Output the (x, y) coordinate of the center of the cell containing the given text.  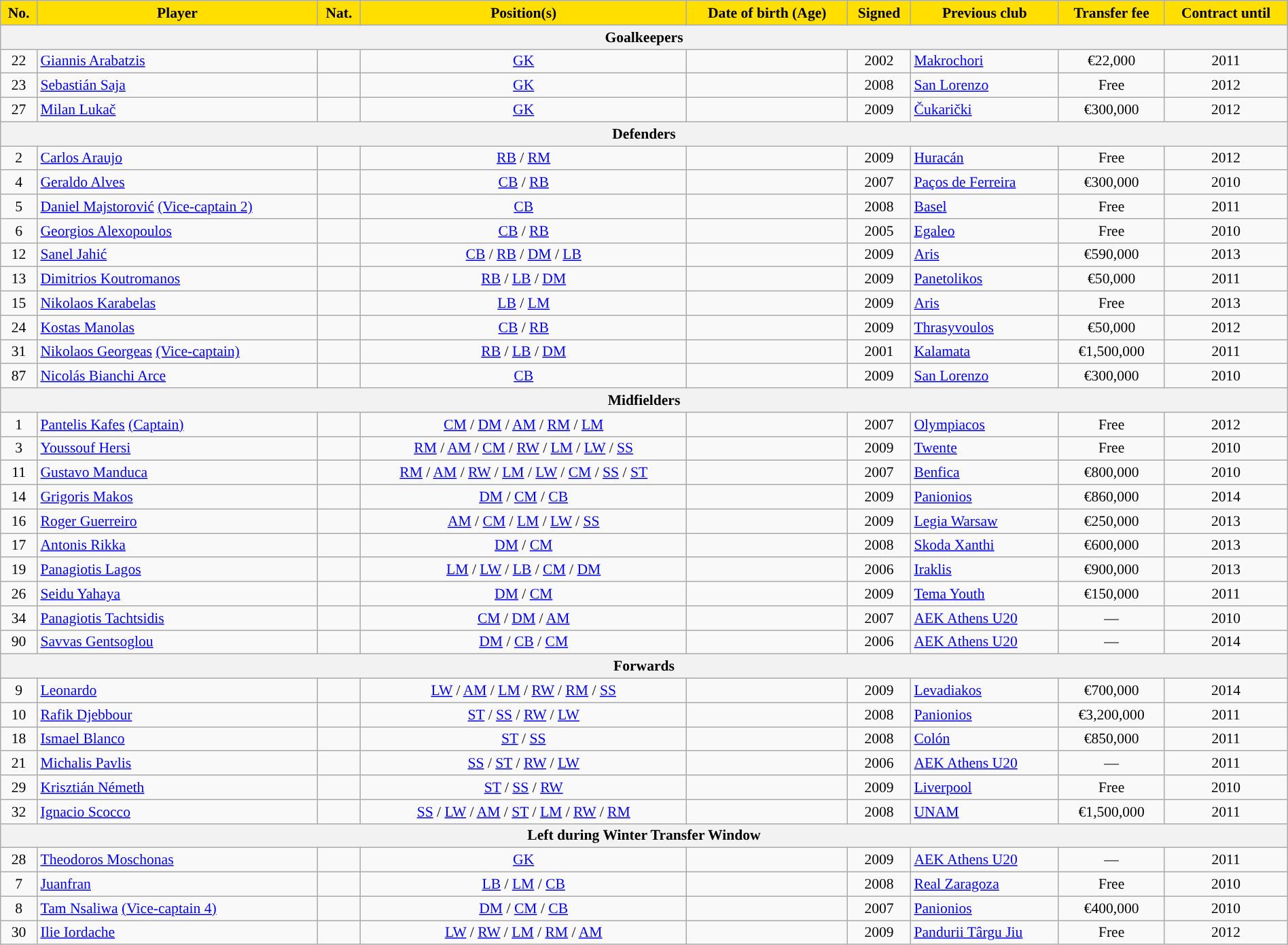
Paços de Ferreira (984, 183)
Nicolás Bianchi Arce (177, 376)
Dimitrios Koutromanos (177, 279)
Milan Lukač (177, 110)
Tam Nsaliwa (Vice-captain 4) (177, 908)
Savvas Gentsoglou (177, 642)
Ilie Iordache (177, 933)
30 (19, 933)
Olympiacos (984, 425)
LW / RW / LM / RM / AM (523, 933)
€22,000 (1111, 61)
34 (19, 618)
CM / DM / AM / RM / LM (523, 425)
Theodoros Moschonas (177, 860)
Čukarički (984, 110)
Leonardo (177, 691)
7 (19, 885)
€590,000 (1111, 255)
LB / LM / CB (523, 885)
Position(s) (523, 13)
10 (19, 715)
87 (19, 376)
Transfer fee (1111, 13)
Previous club (984, 13)
€800,000 (1111, 473)
18 (19, 739)
€400,000 (1111, 908)
Seidu Yahaya (177, 594)
Colón (984, 739)
€850,000 (1111, 739)
Pantelis Kafes (Captain) (177, 425)
Gustavo Manduca (177, 473)
Makrochori (984, 61)
€250,000 (1111, 521)
14 (19, 497)
€3,200,000 (1111, 715)
32 (19, 812)
€860,000 (1111, 497)
€700,000 (1111, 691)
Krisztián Németh (177, 787)
Midfielders (644, 400)
Defenders (644, 134)
LW / AM / LM / RW / RM / SS (523, 691)
Ismael Blanco (177, 739)
21 (19, 764)
2 (19, 158)
13 (19, 279)
Egaleo (984, 231)
Youssouf Hersi (177, 448)
27 (19, 110)
26 (19, 594)
Date of birth (Age) (768, 13)
Legia Warsaw (984, 521)
€600,000 (1111, 546)
Tema Youth (984, 594)
11 (19, 473)
Iraklis (984, 570)
22 (19, 61)
Sanel Jahić (177, 255)
Geraldo Alves (177, 183)
Giannis Arabatzis (177, 61)
No. (19, 13)
Nat. (340, 13)
Forwards (644, 666)
Michalis Pavlis (177, 764)
Daniel Majstorović (Vice-captain 2) (177, 207)
17 (19, 546)
Nikolaos Georgeas (Vice-captain) (177, 352)
SS / LW / AM / ST / LM / RW / RM (523, 812)
2002 (879, 61)
6 (19, 231)
Carlos Araujo (177, 158)
29 (19, 787)
Pandurii Târgu Jiu (984, 933)
Signed (879, 13)
Nikolaos Karabelas (177, 304)
Juanfran (177, 885)
Basel (984, 207)
Thrasyvoulos (984, 327)
RM / AM / RW / LM / LW / CM / SS / ST (523, 473)
28 (19, 860)
Kalamata (984, 352)
Panagiotis Tachtsidis (177, 618)
Skoda Xanthi (984, 546)
Benfica (984, 473)
23 (19, 86)
RB / RM (523, 158)
1 (19, 425)
SS / ST / RW / LW (523, 764)
ST / SS (523, 739)
8 (19, 908)
24 (19, 327)
2001 (879, 352)
31 (19, 352)
Left during Winter Transfer Window (644, 836)
Twente (984, 448)
Kostas Manolas (177, 327)
9 (19, 691)
15 (19, 304)
3 (19, 448)
Contract until (1226, 13)
Grigoris Makos (177, 497)
Panagiotis Lagos (177, 570)
12 (19, 255)
90 (19, 642)
UNAM (984, 812)
Huracán (984, 158)
16 (19, 521)
ST / SS / RW (523, 787)
Real Zaragoza (984, 885)
4 (19, 183)
Roger Guerreiro (177, 521)
Georgios Alexopoulos (177, 231)
CB / RB / DM / LB (523, 255)
Liverpool (984, 787)
€150,000 (1111, 594)
5 (19, 207)
Player (177, 13)
LB / LM (523, 304)
Antonis Rikka (177, 546)
Ignacio Scocco (177, 812)
RM / AM / CM / RW / LM / LW / SS (523, 448)
LM / LW / LB / CM / DM (523, 570)
AM / CM / LM / LW / SS (523, 521)
€900,000 (1111, 570)
Rafik Djebbour (177, 715)
Panetolikos (984, 279)
ST / SS / RW / LW (523, 715)
Levadiakos (984, 691)
Sebastián Saja (177, 86)
CM / DM / AM (523, 618)
Goalkeepers (644, 37)
2005 (879, 231)
19 (19, 570)
DM / CB / CM (523, 642)
